Capture the cell that displays the provided text and extract its (x, y) central coordinate. 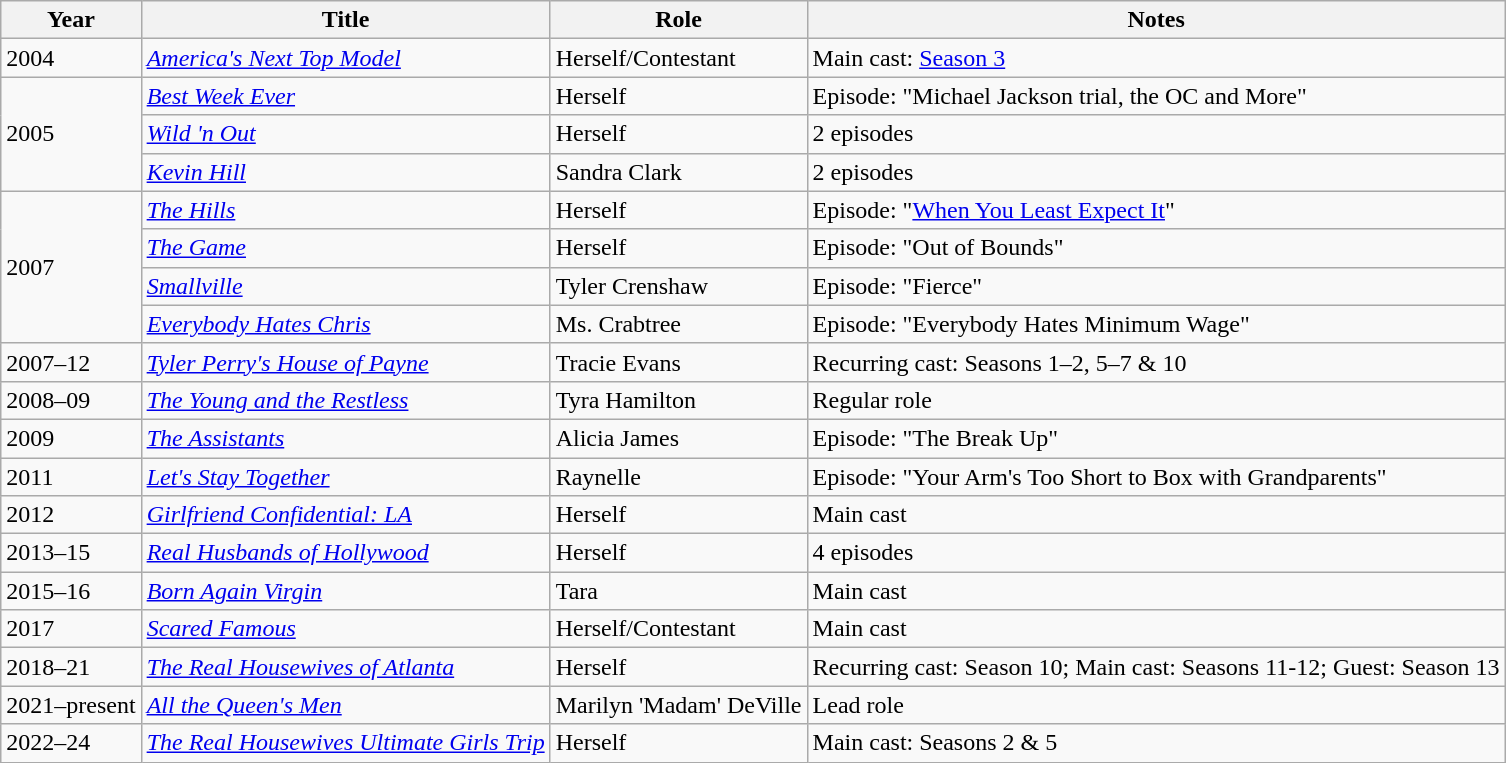
2009 (71, 438)
Notes (1156, 20)
2021–present (71, 705)
Real Husbands of Hollywood (346, 553)
Lead role (1156, 705)
Born Again Virgin (346, 591)
Main cast: Season 3 (1156, 58)
Title (346, 20)
2018–21 (71, 667)
Marilyn 'Madam' DeVille (678, 705)
Wild 'n Out (346, 134)
Scared Famous (346, 629)
America's Next Top Model (346, 58)
2011 (71, 477)
Regular role (1156, 400)
Tyra Hamilton (678, 400)
Year (71, 20)
Episode: "Everybody Hates Minimum Wage" (1156, 324)
The Hills (346, 210)
Recurring cast: Season 10; Main cast: Seasons 11-12; Guest: Season 13 (1156, 667)
The Real Housewives Ultimate Girls Trip (346, 743)
Raynelle (678, 477)
2005 (71, 134)
2004 (71, 58)
Tyler Crenshaw (678, 286)
2015–16 (71, 591)
Main cast: Seasons 2 & 5 (1156, 743)
2012 (71, 515)
2017 (71, 629)
Sandra Clark (678, 172)
4 episodes (1156, 553)
Episode: "Fierce" (1156, 286)
Kevin Hill (346, 172)
Smallville (346, 286)
Role (678, 20)
Episode: "Your Arm's Too Short to Box with Grandparents" (1156, 477)
Tyler Perry's House of Payne (346, 362)
Tracie Evans (678, 362)
Episode: "When You Least Expect It" (1156, 210)
2008–09 (71, 400)
Girlfriend Confidential: LA (346, 515)
2022–24 (71, 743)
Everybody Hates Chris (346, 324)
Best Week Ever (346, 96)
Recurring cast: Seasons 1–2, 5–7 & 10 (1156, 362)
Episode: "Out of Bounds" (1156, 248)
The Game (346, 248)
2007 (71, 267)
Let's Stay Together (346, 477)
Episode: "Michael Jackson trial, the OC and More" (1156, 96)
Tara (678, 591)
Ms. Crabtree (678, 324)
2013–15 (71, 553)
The Young and the Restless (346, 400)
All the Queen's Men (346, 705)
Episode: "The Break Up" (1156, 438)
The Real Housewives of Atlanta (346, 667)
The Assistants (346, 438)
2007–12 (71, 362)
Alicia James (678, 438)
